Search for the cell housing the specified text and yield its [x, y] center coordinate. 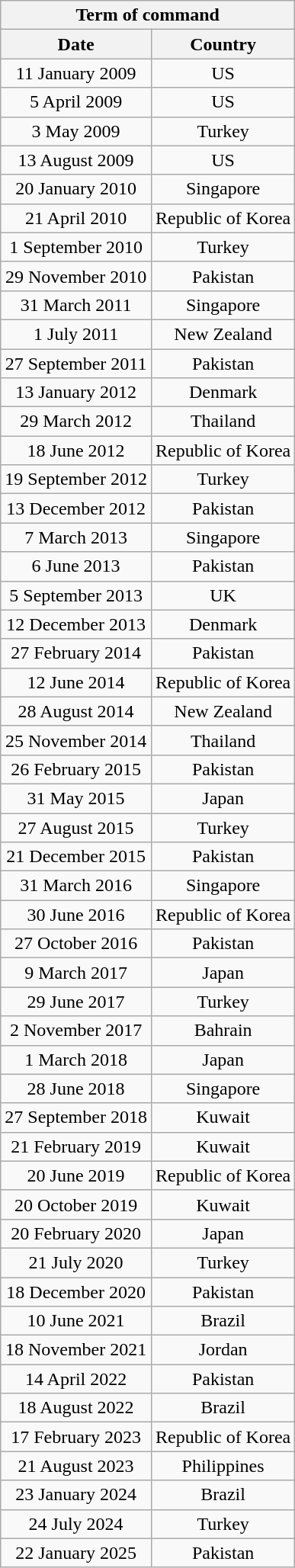
27 February 2014 [76, 653]
UK [223, 595]
Country [223, 44]
11 January 2009 [76, 73]
17 February 2023 [76, 1437]
28 August 2014 [76, 711]
30 June 2016 [76, 915]
Jordan [223, 1350]
Term of command [148, 15]
1 September 2010 [76, 247]
24 July 2024 [76, 1524]
26 February 2015 [76, 769]
6 June 2013 [76, 566]
29 November 2010 [76, 276]
20 February 2020 [76, 1233]
28 June 2018 [76, 1089]
13 January 2012 [76, 393]
7 March 2013 [76, 537]
18 August 2022 [76, 1408]
13 August 2009 [76, 160]
29 March 2012 [76, 422]
14 April 2022 [76, 1379]
18 November 2021 [76, 1350]
5 September 2013 [76, 595]
21 December 2015 [76, 857]
10 June 2021 [76, 1321]
18 June 2012 [76, 451]
21 April 2010 [76, 218]
27 September 2018 [76, 1117]
20 June 2019 [76, 1175]
21 July 2020 [76, 1262]
19 September 2012 [76, 479]
18 December 2020 [76, 1292]
2 November 2017 [76, 1031]
22 January 2025 [76, 1553]
Date [76, 44]
20 October 2019 [76, 1204]
12 June 2014 [76, 682]
9 March 2017 [76, 973]
3 May 2009 [76, 131]
21 February 2019 [76, 1146]
31 March 2011 [76, 305]
27 August 2015 [76, 827]
13 December 2012 [76, 508]
25 November 2014 [76, 740]
31 May 2015 [76, 798]
21 August 2023 [76, 1466]
5 April 2009 [76, 102]
27 October 2016 [76, 944]
12 December 2013 [76, 624]
1 July 2011 [76, 334]
Bahrain [223, 1031]
Philippines [223, 1466]
1 March 2018 [76, 1060]
23 January 2024 [76, 1495]
31 March 2016 [76, 886]
27 September 2011 [76, 364]
20 January 2010 [76, 189]
29 June 2017 [76, 1002]
